Locate the cell with the specified text and output its [x, y] center coordinate. 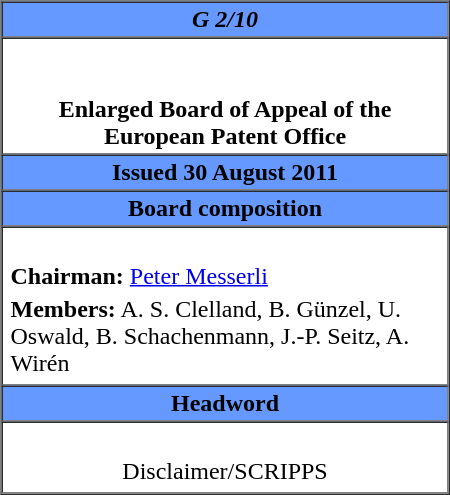
Enlarged Board of Appeal of the European Patent Office [226, 96]
Members: A. S. Clelland, B. Günzel, U. Oswald, B. Schachenmann, J.-P. Seitz, A. Wirén [225, 336]
Board composition [226, 208]
G 2/10 [226, 20]
Headword [226, 404]
Chairman: Peter Messerli Members: A. S. Clelland, B. Günzel, U. Oswald, B. Schachenmann, J.-P. Seitz, A. Wirén [226, 306]
Issued 30 August 2011 [226, 172]
Chairman: Peter Messerli [225, 276]
